Locate the cell with the specified text and output its [x, y] center coordinate. 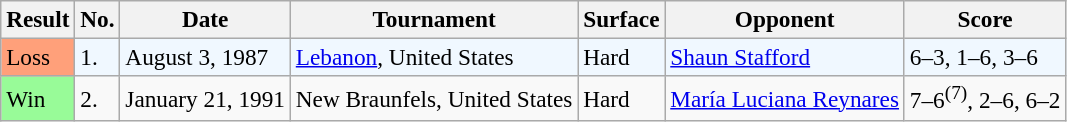
Result [38, 19]
Tournament [434, 19]
1. [98, 57]
New Braunfels, United States [434, 98]
Shaun Stafford [785, 57]
7–6(7), 2–6, 6–2 [984, 98]
No. [98, 19]
Score [984, 19]
Surface [622, 19]
María Luciana Reynares [785, 98]
Loss [38, 57]
August 3, 1987 [205, 57]
Date [205, 19]
6–3, 1–6, 3–6 [984, 57]
Win [38, 98]
Lebanon, United States [434, 57]
Opponent [785, 19]
2. [98, 98]
January 21, 1991 [205, 98]
